Identify which cell holds the provided text, then report its (X, Y) central coordinate. 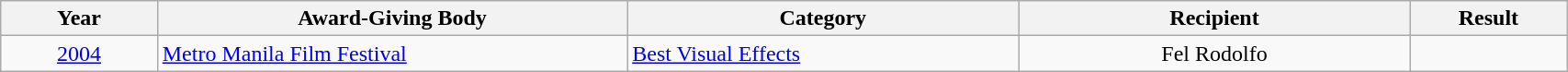
Result (1488, 18)
Best Visual Effects (823, 54)
Metro Manila Film Festival (391, 54)
Recipient (1214, 18)
Year (79, 18)
Award-Giving Body (391, 18)
Fel Rodolfo (1214, 54)
Category (823, 18)
2004 (79, 54)
